Search for the cell housing the specified text and yield its [X, Y] center coordinate. 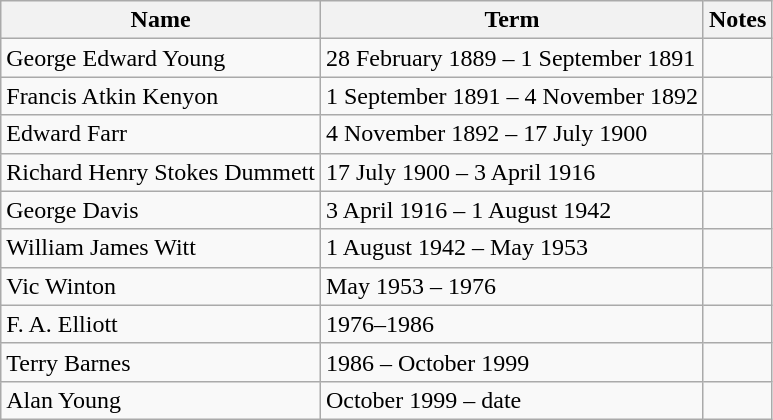
1986 – October 1999 [512, 362]
1976–1986 [512, 324]
George Davis [161, 210]
October 1999 – date [512, 400]
Term [512, 20]
May 1953 – 1976 [512, 286]
Francis Atkin Kenyon [161, 96]
Alan Young [161, 400]
3 April 1916 – 1 August 1942 [512, 210]
Name [161, 20]
4 November 1892 – 17 July 1900 [512, 134]
1 August 1942 – May 1953 [512, 248]
William James Witt [161, 248]
1 September 1891 – 4 November 1892 [512, 96]
28 February 1889 – 1 September 1891 [512, 58]
Edward Farr [161, 134]
Richard Henry Stokes Dummett [161, 172]
Terry Barnes [161, 362]
17 July 1900 – 3 April 1916 [512, 172]
George Edward Young [161, 58]
Vic Winton [161, 286]
F. A. Elliott [161, 324]
Notes [737, 20]
